Return [X, Y] of the center of cell containing provided text 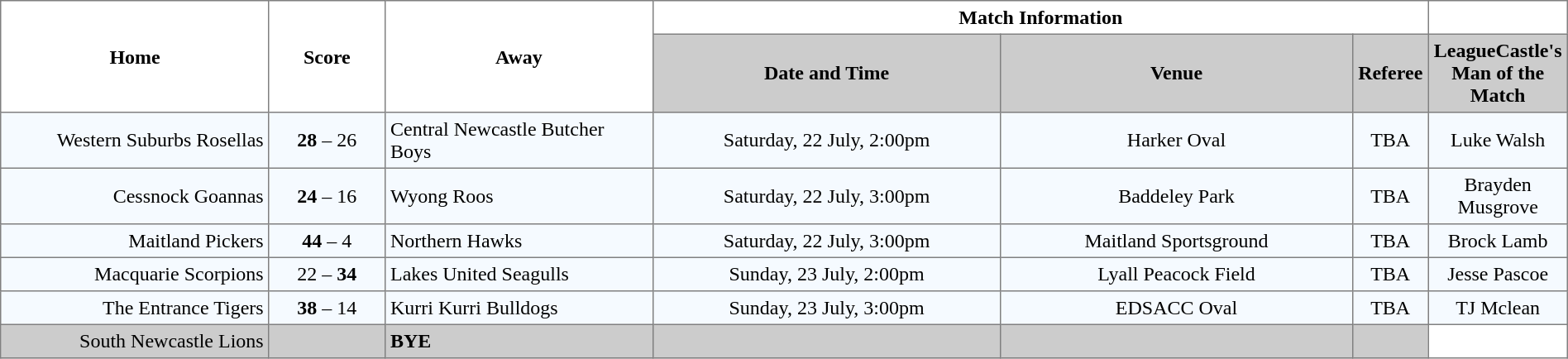
Cessnock Goannas [136, 196]
The Entrance Tigers [136, 308]
Northern Hawks [519, 241]
Maitland Pickers [136, 241]
Lakes United Seagulls [519, 274]
38 – 14 [327, 308]
EDSACC Oval [1177, 308]
Brock Lamb [1498, 241]
Macquarie Scorpions [136, 274]
Score [327, 56]
28 – 26 [327, 141]
22 – 34 [327, 274]
Home [136, 56]
Kurri Kurri Bulldogs [519, 308]
Jesse Pascoe [1498, 274]
Lyall Peacock Field [1177, 274]
Western Suburbs Rosellas [136, 141]
Away [519, 56]
Luke Walsh [1498, 141]
Match Information [1041, 17]
TJ Mclean [1498, 308]
Central Newcastle Butcher Boys [519, 141]
Baddeley Park [1177, 196]
Brayden Musgrove [1498, 196]
BYE [519, 341]
South Newcastle Lions [136, 341]
Wyong Roos [519, 196]
Venue [1177, 73]
Harker Oval [1177, 141]
Sunday, 23 July, 2:00pm [827, 274]
Referee [1390, 73]
LeagueCastle's Man of the Match [1498, 73]
Saturday, 22 July, 2:00pm [827, 141]
Maitland Sportsground [1177, 241]
Sunday, 23 July, 3:00pm [827, 308]
Date and Time [827, 73]
44 – 4 [327, 241]
24 – 16 [327, 196]
